Capture the cell that displays the provided text and extract its (x, y) central coordinate. 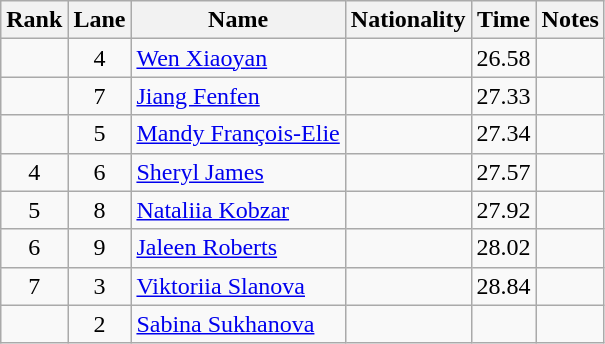
27.57 (504, 172)
8 (100, 210)
Rank (34, 20)
Mandy François-Elie (238, 134)
Nationality (408, 20)
3 (100, 286)
Lane (100, 20)
27.92 (504, 210)
27.33 (504, 96)
Sabina Sukhanova (238, 324)
Jaleen Roberts (238, 248)
Time (504, 20)
28.02 (504, 248)
2 (100, 324)
Wen Xiaoyan (238, 58)
27.34 (504, 134)
Notes (570, 20)
26.58 (504, 58)
28.84 (504, 286)
9 (100, 248)
Nataliia Kobzar (238, 210)
Viktoriia Slanova (238, 286)
Jiang Fenfen (238, 96)
Name (238, 20)
Sheryl James (238, 172)
